From the cell containing the given text, extract its center point as (x, y) coordinate. 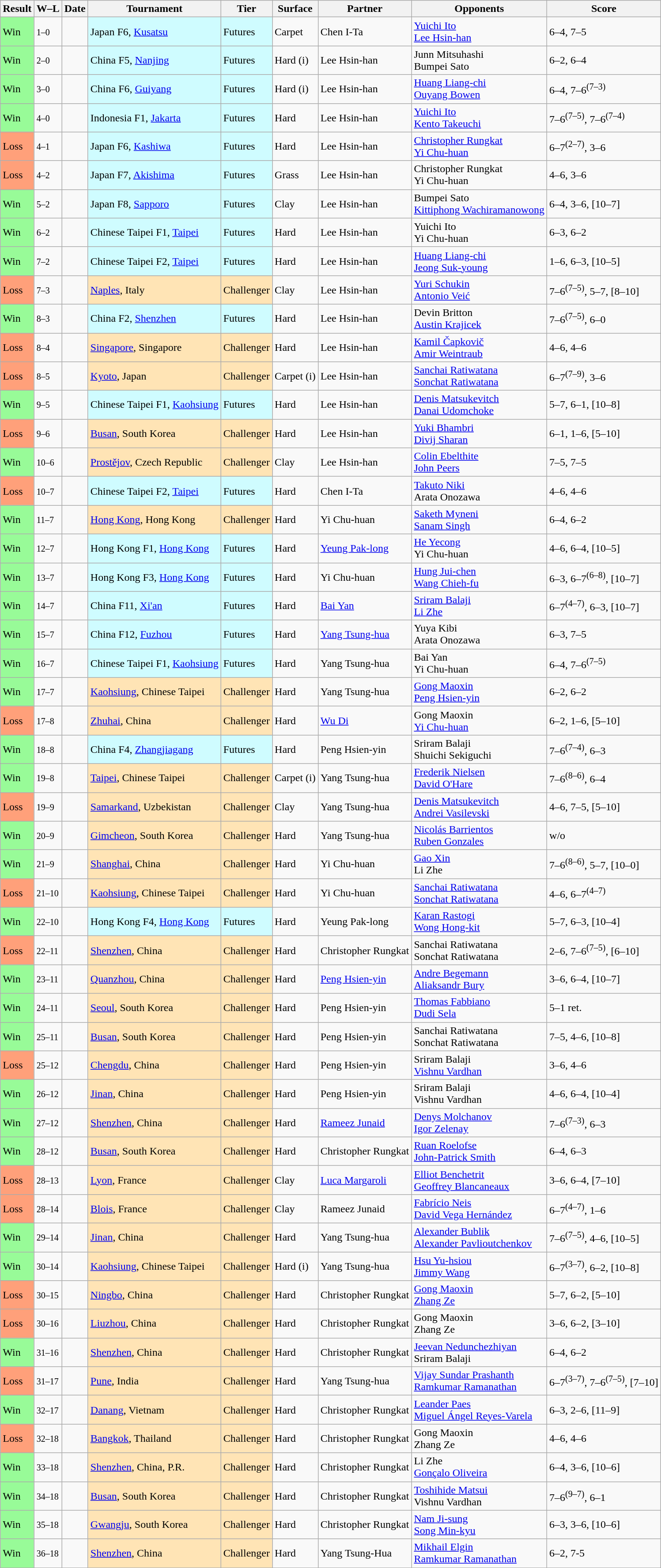
6–3, 3–6, [10–6] (604, 1524)
Opponents (480, 9)
5–1 ret. (604, 1008)
10–7 (48, 491)
5–7, 6–3, [10–4] (604, 921)
6–7(4–7), 1–6 (604, 1208)
Denis Matsukevitch Andrei Vasilevski (480, 807)
Yang Tsung-Hua (365, 1553)
Chinese Taipei F1, Taipei (155, 232)
26–12 (48, 1094)
6–4, 3–6, [10–7] (604, 204)
6–3, 7–5 (604, 635)
Yuichi Ito Kento Takeuchi (480, 117)
2–0 (48, 60)
7–6(8–6), 5–7, [10–0] (604, 864)
6–2, 6–2 (604, 692)
Gimcheon, South Korea (155, 836)
Tier (246, 9)
Surface (295, 9)
Frederik Nielsen David O'Hare (480, 778)
Japan F8, Sapporo (155, 204)
6–2, 6–4 (604, 60)
Taipei, Chinese Taipei (155, 778)
Hong Kong F3, Hong Kong (155, 577)
Karan Rastogi Wong Hong-kit (480, 921)
Yuichi Ito Yi Chu-huan (480, 232)
Hong Kong F4, Hong Kong (155, 921)
18–8 (48, 749)
35–18 (48, 1524)
1–6, 6–3, [10–5] (604, 261)
3–6, 4–6 (604, 1065)
2–6, 7–6(7–5), [6–10] (604, 951)
Quanzhou, China (155, 979)
Ningbo, China (155, 1295)
Nam Ji-sung Song Min-kyu (480, 1524)
Singapore, Singapore (155, 347)
Yuya Kibi Arata Onozawa (480, 635)
20–9 (48, 836)
Thomas Fabbiano Dudi Sela (480, 1008)
6–7(4–7), 6–3, [10–7] (604, 605)
Bai Yan (365, 605)
Devin Britton Austin Krajicek (480, 319)
7–6(7–5), 4–6, [10–5] (604, 1237)
6–7(3–7), 6–2, [10–8] (604, 1266)
12–7 (48, 548)
Naples, Italy (155, 290)
Liuzhou, China (155, 1324)
6–1, 1–6, [5–10] (604, 433)
29–14 (48, 1237)
21–9 (48, 864)
W–L (48, 9)
7–5, 4–6, [10–8] (604, 1036)
5–7, 6–2, [5–10] (604, 1295)
6–4, 7–5 (604, 32)
Ruan Roelofse John-Patrick Smith (480, 1151)
32–17 (48, 1410)
Takuto Niki Arata Onozawa (480, 491)
7–6(7–5), 7–6(7–4) (604, 117)
Alexander Bublik Alexander Pavlioutchenkov (480, 1237)
Bangkok, Thailand (155, 1439)
15–7 (48, 635)
Sriram Balaji Shuichi Sekiguchi (480, 749)
4–6, 6–4, [10–4] (604, 1094)
w/o (604, 836)
Chengdu, China (155, 1065)
30–14 (48, 1266)
Date (75, 9)
Denys Molchanov Igor Zelenay (480, 1123)
4–6, 7–5, [5–10] (604, 807)
23–11 (48, 979)
Gong Maoxin Yi Chu-huan (480, 720)
7–6(8–6), 6–4 (604, 778)
31–16 (48, 1352)
24–11 (48, 1008)
11–7 (48, 520)
China F12, Fuzhou (155, 635)
4–1 (48, 147)
7–2 (48, 261)
6–2 (48, 232)
Japan F7, Akishima (155, 175)
Hong Kong F1, Hong Kong (155, 548)
Kyoto, Japan (155, 376)
28–14 (48, 1208)
6–2, 1–6, [5–10] (604, 720)
30–16 (48, 1324)
China F2, Shenzhen (155, 319)
22–10 (48, 921)
Toshihide Matsui Vishnu Vardhan (480, 1496)
3–6, 6–4, [7–10] (604, 1180)
4–6, 3–6 (604, 175)
Hong Kong, Hong Kong (155, 520)
28–12 (48, 1151)
Li Zhe Gonçalo Oliveira (480, 1467)
Danang, Vietnam (155, 1410)
25–11 (48, 1036)
Seoul, South Korea (155, 1008)
4–6, 6–7(4–7) (604, 893)
Hung Jui-chen Wang Chieh-fu (480, 577)
9–5 (48, 405)
Partner (365, 9)
6–7(3–7), 7–6(7–5), [7–10] (604, 1381)
Score (604, 9)
17–7 (48, 692)
Yuichi Ito Lee Hsin-han (480, 32)
Elliot Benchetrit Geoffrey Blancaneaux (480, 1180)
Bai Yan Yi Chu-huan (480, 663)
13–7 (48, 577)
3–6, 6–4, [10–7] (604, 979)
28–13 (48, 1180)
14–7 (48, 605)
5–2 (48, 204)
25–12 (48, 1065)
4–2 (48, 175)
China F5, Nanjing (155, 60)
He Yecong Yi Chu-huan (480, 548)
Bumpei Sato Kittiphong Wachiramanowong (480, 204)
3–6, 6–2, [3–10] (604, 1324)
China F6, Guiyang (155, 89)
5–7, 6–1, [10–8] (604, 405)
8–5 (48, 376)
7–6(7–5), 6–0 (604, 319)
Japan F6, Kashiwa (155, 147)
3–0 (48, 89)
Leander Paes Miguel Ángel Reyes-Varela (480, 1410)
6–3, 6–7(6–8), [10–7] (604, 577)
Gwangju, South Korea (155, 1524)
6–7(7–9), 3–6 (604, 376)
17–8 (48, 720)
7–6(9–7), 6–1 (604, 1496)
Sriram Balaji Li Zhe (480, 605)
Colin Ebelthite John Peers (480, 463)
Gao Xin Li Zhe (480, 864)
4–0 (48, 117)
27–12 (48, 1123)
Kamil Čapkovič Amir Weintraub (480, 347)
22–11 (48, 951)
Huang Liang-chi Ouyang Bowen (480, 89)
6–4, 7–6(7–3) (604, 89)
30–15 (48, 1295)
Wu Di (365, 720)
10–6 (48, 463)
8–3 (48, 319)
China F11, Xi'an (155, 605)
34–18 (48, 1496)
China F4, Zhangjiagang (155, 749)
7–3 (48, 290)
Huang Liang-chi Jeong Suk-young (480, 261)
6–7(2–7), 3–6 (604, 147)
4–6, 6–4, [10–5] (604, 548)
Grass (295, 175)
Shenzhen, China, P.R. (155, 1467)
6–4, 3–6, [10–6] (604, 1467)
Gong Maoxin Peng Hsien-yin (480, 692)
Pune, India (155, 1381)
19–9 (48, 807)
9–6 (48, 433)
6–4, 7–6(7–5) (604, 663)
6–4, 6–3 (604, 1151)
Junn Mitsuhashi Bumpei Sato (480, 60)
Zhuhai, China (155, 720)
Andre Begemann Aliaksandr Bury (480, 979)
6–3, 6–2 (604, 232)
32–18 (48, 1439)
16–7 (48, 663)
Yuki Bhambri Divij Sharan (480, 433)
1–0 (48, 32)
7–6(7–3), 6–3 (604, 1123)
Yuri Schukin Antonio Veić (480, 290)
Vijay Sundar Prashanth Ramkumar Ramanathan (480, 1381)
Nicolás Barrientos Ruben Gonzales (480, 836)
Result (17, 9)
Lyon, France (155, 1180)
36–18 (48, 1553)
Jeevan Nedunchezhiyan Sriram Balaji (480, 1352)
33–18 (48, 1467)
Saketh Myneni Sanam Singh (480, 520)
Tournament (155, 9)
Luca Margaroli (365, 1180)
Samarkand, Uzbekistan (155, 807)
Carpet (295, 32)
6–2, 7-5 (604, 1553)
Mikhail Elgin Ramkumar Ramanathan (480, 1553)
Indonesia F1, Jakarta (155, 117)
Denis Matsukevitch Danai Udomchoke (480, 405)
7–5, 7–5 (604, 463)
7–6(7–5), 5–7, [8–10] (604, 290)
19–8 (48, 778)
Fabrício Neis David Vega Hernández (480, 1208)
Blois, France (155, 1208)
21–10 (48, 893)
Shanghai, China (155, 864)
7–6(7–4), 6–3 (604, 749)
Prostějov, Czech Republic (155, 463)
31–17 (48, 1381)
6–3, 2–6, [11–9] (604, 1410)
Japan F6, Kusatsu (155, 32)
8–4 (48, 347)
Hsu Yu-hsiou Jimmy Wang (480, 1266)
